Detect which cell encompasses the target text, then output its [X, Y] center coordinate. 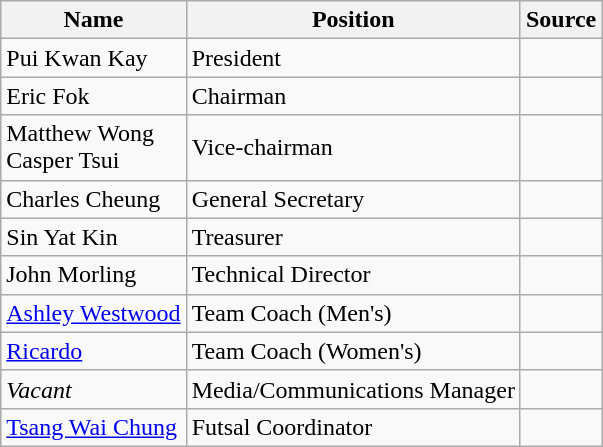
Charles Cheung [94, 199]
Team Coach (Men's) [353, 313]
Technical Director [353, 275]
Pui Kwan Kay [94, 58]
Treasurer [353, 237]
Vice-chairman [353, 148]
Team Coach (Women's) [353, 351]
Ricardo [94, 351]
Media/Communications Manager [353, 389]
President [353, 58]
Matthew Wong Casper Tsui [94, 148]
Vacant [94, 389]
Name [94, 20]
Chairman [353, 96]
Tsang Wai Chung [94, 427]
John Morling [94, 275]
Ashley Westwood [94, 313]
General Secretary [353, 199]
Futsal Coordinator [353, 427]
Position [353, 20]
Eric Fok [94, 96]
Source [560, 20]
Sin Yat Kin [94, 237]
